Determine the (x, y) coordinate at the center of the cell enclosing the given text.  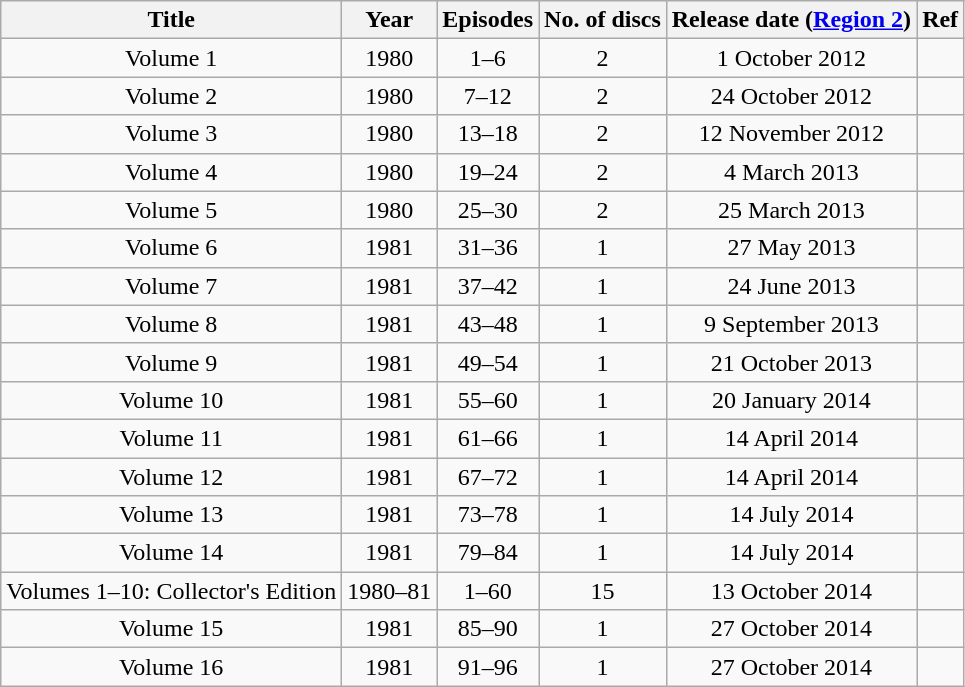
Release date (Region 2) (791, 20)
31–36 (488, 248)
21 October 2013 (791, 362)
55–60 (488, 400)
24 June 2013 (791, 286)
1–6 (488, 58)
7–12 (488, 96)
1980–81 (390, 591)
Year (390, 20)
61–66 (488, 438)
73–78 (488, 515)
9 September 2013 (791, 324)
13–18 (488, 134)
37–42 (488, 286)
20 January 2014 (791, 400)
Volume 8 (172, 324)
49–54 (488, 362)
Volume 5 (172, 210)
Ref (940, 20)
13 October 2014 (791, 591)
Volume 16 (172, 667)
91–96 (488, 667)
25 March 2013 (791, 210)
Volume 1 (172, 58)
Volume 2 (172, 96)
27 May 2013 (791, 248)
24 October 2012 (791, 96)
79–84 (488, 553)
67–72 (488, 477)
25–30 (488, 210)
43–48 (488, 324)
Episodes (488, 20)
1 October 2012 (791, 58)
4 March 2013 (791, 172)
Volume 15 (172, 629)
Title (172, 20)
1–60 (488, 591)
15 (603, 591)
Volume 13 (172, 515)
Volume 3 (172, 134)
Volume 7 (172, 286)
Volume 9 (172, 362)
No. of discs (603, 20)
Volume 6 (172, 248)
Volume 10 (172, 400)
12 November 2012 (791, 134)
Volumes 1–10: Collector's Edition (172, 591)
85–90 (488, 629)
19–24 (488, 172)
Volume 12 (172, 477)
Volume 4 (172, 172)
Volume 11 (172, 438)
Volume 14 (172, 553)
